Find where the given text appears and provide that cell's center as (X, Y) coordinate. 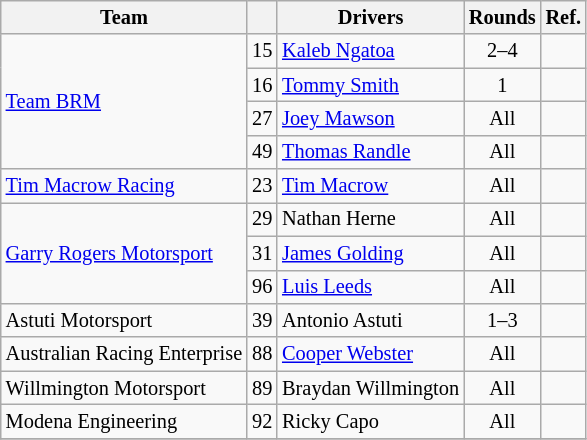
Luis Leeds (370, 287)
15 (262, 51)
Thomas Randle (370, 152)
29 (262, 219)
Team BRM (124, 102)
Team (124, 17)
Willmington Motorsport (124, 388)
Joey Mawson (370, 118)
23 (262, 186)
Modena Engineering (124, 421)
Nathan Herne (370, 219)
39 (262, 320)
Tim Macrow (370, 186)
2–4 (502, 51)
27 (262, 118)
89 (262, 388)
31 (262, 253)
Ricky Capo (370, 421)
Australian Racing Enterprise (124, 354)
Kaleb Ngatoa (370, 51)
92 (262, 421)
Cooper Webster (370, 354)
Antonio Astuti (370, 320)
Ref. (564, 17)
16 (262, 85)
49 (262, 152)
1 (502, 85)
88 (262, 354)
1–3 (502, 320)
Astuti Motorsport (124, 320)
Garry Rogers Motorsport (124, 252)
Rounds (502, 17)
Drivers (370, 17)
James Golding (370, 253)
Tim Macrow Racing (124, 186)
Tommy Smith (370, 85)
Braydan Willmington (370, 388)
96 (262, 287)
